From the cell containing the given text, extract its center point as (x, y) coordinate. 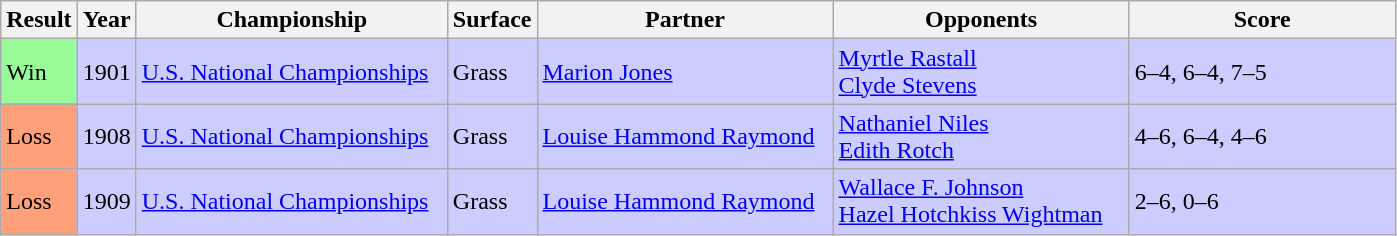
4–6, 6–4, 4–6 (1262, 136)
1909 (106, 202)
Championship (292, 20)
1901 (106, 72)
Nathaniel Niles Edith Rotch (981, 136)
1908 (106, 136)
Myrtle Rastall Clyde Stevens (981, 72)
Wallace F. Johnson Hazel Hotchkiss Wightman (981, 202)
2–6, 0–6 (1262, 202)
Result (39, 20)
6–4, 6–4, 7–5 (1262, 72)
Partner (685, 20)
Marion Jones (685, 72)
Win (39, 72)
Score (1262, 20)
Opponents (981, 20)
Year (106, 20)
Surface (492, 20)
